Scan for the cell matching the given text and deliver its (X, Y) coordinate at center. 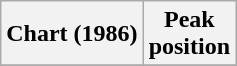
Peakposition (189, 34)
Chart (1986) (72, 34)
